Extract the [x, y] coordinate from the center of the cell holding the provided text.  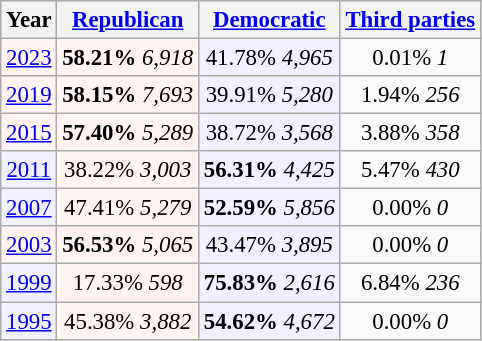
1995 [29, 321]
56.31% 4,425 [269, 170]
38.22% 3,003 [128, 170]
Republican [128, 20]
17.33% 598 [128, 283]
58.15% 7,693 [128, 95]
6.84% 236 [410, 283]
Year [29, 20]
57.40% 5,289 [128, 133]
2015 [29, 133]
39.91% 5,280 [269, 95]
3.88% 358 [410, 133]
Democratic [269, 20]
47.41% 5,279 [128, 208]
1999 [29, 283]
41.78% 4,965 [269, 58]
43.47% 3,895 [269, 245]
52.59% 5,856 [269, 208]
0.01% 1 [410, 58]
2003 [29, 245]
Third parties [410, 20]
56.53% 5,065 [128, 245]
75.83% 2,616 [269, 283]
2019 [29, 95]
58.21% 6,918 [128, 58]
38.72% 3,568 [269, 133]
2007 [29, 208]
2023 [29, 58]
1.94% 256 [410, 95]
45.38% 3,882 [128, 321]
54.62% 4,672 [269, 321]
5.47% 430 [410, 170]
2011 [29, 170]
